Capture the cell that displays the provided text and extract its (x, y) central coordinate. 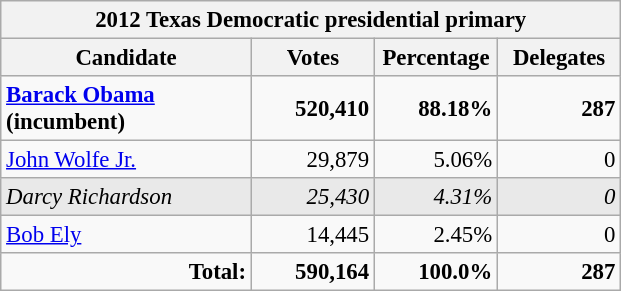
2.45% (436, 235)
Bob Ely (126, 235)
John Wolfe Jr. (126, 160)
Votes (312, 58)
Darcy Richardson (126, 197)
Candidate (126, 58)
Delegates (560, 58)
5.06% (436, 160)
25,430 (312, 197)
Percentage (436, 58)
4.31% (436, 197)
88.18% (436, 108)
Barack Obama (incumbent) (126, 108)
14,445 (312, 235)
29,879 (312, 160)
2012 Texas Democratic presidential primary (311, 20)
287 (560, 108)
520,410 (312, 108)
